Determine the [x, y] coordinate at the center of the cell enclosing the given text.  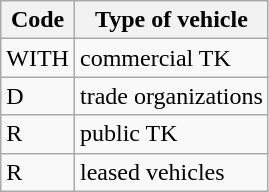
D [38, 96]
WITH [38, 58]
trade organizations [171, 96]
Type of vehicle [171, 20]
Code [38, 20]
leased vehicles [171, 172]
commercial TK [171, 58]
public TK [171, 134]
